Provide the (x, y) coordinate of the cell's center where the given text is located.  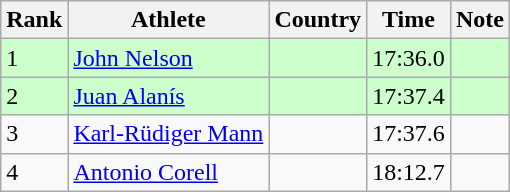
1 (34, 58)
17:37.4 (409, 96)
18:12.7 (409, 172)
3 (34, 134)
Athlete (168, 20)
Juan Alanís (168, 96)
Antonio Corell (168, 172)
17:36.0 (409, 58)
Note (480, 20)
Time (409, 20)
Country (318, 20)
John Nelson (168, 58)
Karl-Rüdiger Mann (168, 134)
17:37.6 (409, 134)
Rank (34, 20)
4 (34, 172)
2 (34, 96)
